Return the [X, Y] coordinate for the center point of the cell that contains the specified text.  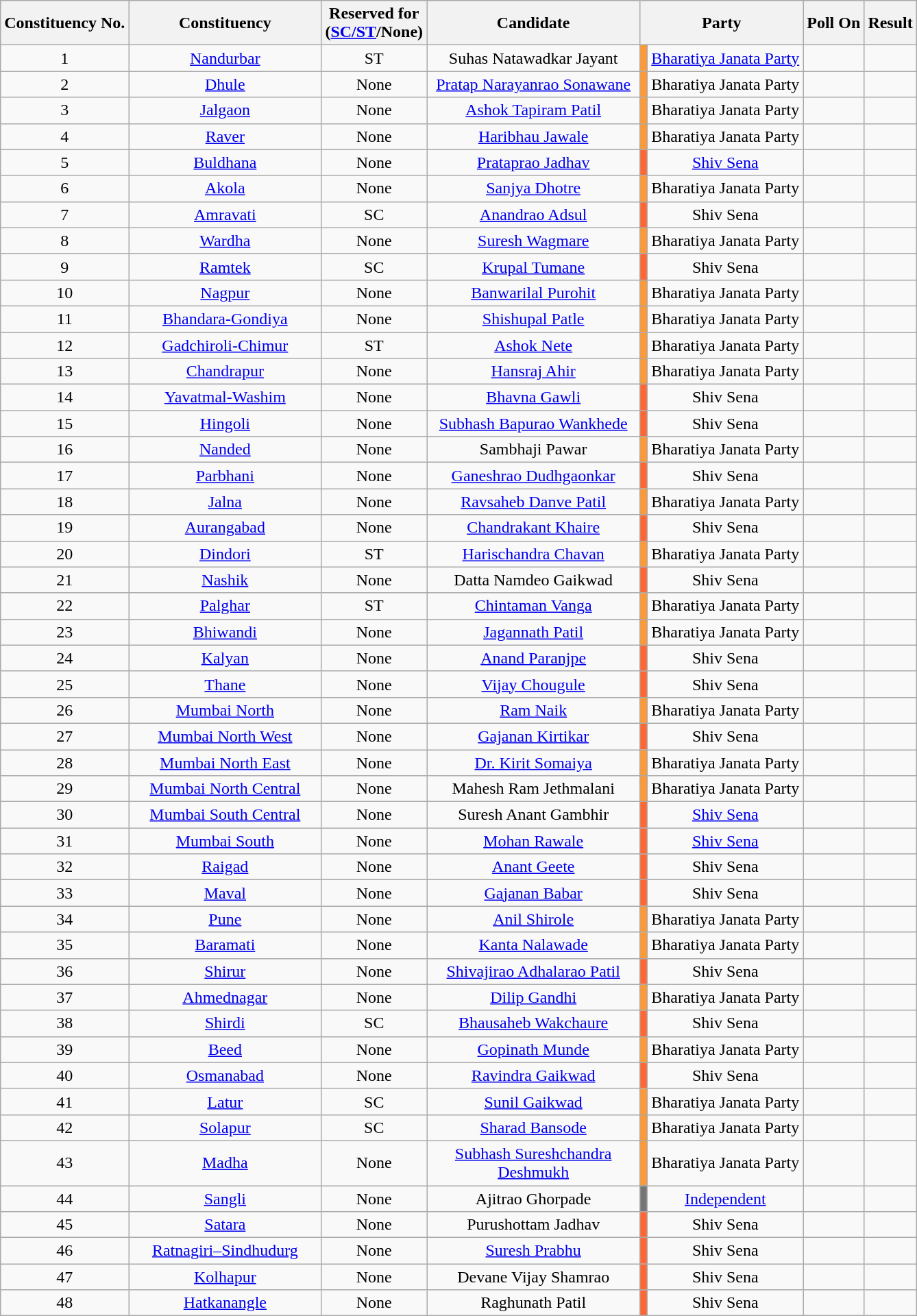
Shishupal Patle [533, 319]
42 [64, 1128]
Mumbai South Central [225, 815]
Suresh Prabhu [533, 1251]
Suhas Natawadkar Jayant [533, 58]
Reserved for(SC/ST/None) [374, 23]
Vijay Chougule [533, 684]
Devane Vijay Shamrao [533, 1277]
Hansraj Ahir [533, 371]
6 [64, 188]
35 [64, 945]
26 [64, 710]
Nashik [225, 580]
36 [64, 971]
Aurangabad [225, 528]
9 [64, 267]
41 [64, 1101]
Latur [225, 1101]
Parbhani [225, 476]
24 [64, 658]
Kolhapur [225, 1277]
Kalyan [225, 658]
25 [64, 684]
Ashok Nete [533, 345]
Independent [725, 1199]
Suresh Wagmare [533, 241]
Sanjya Dhotre [533, 188]
45 [64, 1225]
Gajanan Babar [533, 893]
Mumbai South [225, 841]
48 [64, 1303]
Ravindra Gaikwad [533, 1075]
Nagpur [225, 293]
Hingoli [225, 424]
Pune [225, 919]
Sunil Gaikwad [533, 1101]
Subhash Bapurao Wankhede [533, 424]
Hatkanangle [225, 1303]
33 [64, 893]
Thane [225, 684]
39 [64, 1049]
Ajitrao Ghorpade [533, 1199]
13 [64, 371]
Sambhaji Pawar [533, 450]
Pratap Narayanrao Sonawane [533, 84]
Ashok Tapiram Patil [533, 110]
Raigad [225, 867]
Nandurbar [225, 58]
29 [64, 789]
11 [64, 319]
Jalna [225, 502]
32 [64, 867]
Dhule [225, 84]
Bhiwandi [225, 632]
Subhash Sureshchandra Deshmukh [533, 1162]
Dr. Kirit Somaiya [533, 763]
Dilip Gandhi [533, 997]
Mumbai North West [225, 736]
23 [64, 632]
Dindori [225, 554]
12 [64, 345]
Banwarilal Purohit [533, 293]
46 [64, 1251]
Maval [225, 893]
Mumbai North Central [225, 789]
27 [64, 736]
43 [64, 1162]
1 [64, 58]
Constituency No. [64, 23]
Anandrao Adsul [533, 215]
Bhausaheb Wakchaure [533, 1023]
22 [64, 606]
Gopinath Munde [533, 1049]
3 [64, 110]
Nanded [225, 450]
Solapur [225, 1128]
Harischandra Chavan [533, 554]
Purushottam Jadhav [533, 1225]
Wardha [225, 241]
Jagannath Patil [533, 632]
Anil Shirole [533, 919]
21 [64, 580]
34 [64, 919]
Ganeshrao Dudhgaonkar [533, 476]
5 [64, 162]
Raghunath Patil [533, 1303]
Palghar [225, 606]
Shivajirao Adhalarao Patil [533, 971]
16 [64, 450]
8 [64, 241]
Chintaman Vanga [533, 606]
47 [64, 1277]
Jalgaon [225, 110]
Ravsaheb Danve Patil [533, 502]
30 [64, 815]
Sharad Bansode [533, 1128]
38 [64, 1023]
19 [64, 528]
Poll On [833, 23]
Candidate [533, 23]
31 [64, 841]
Bhandara-Gondiya [225, 319]
Mumbai North East [225, 763]
Amravati [225, 215]
Mumbai North [225, 710]
Madha [225, 1162]
Party [722, 23]
4 [64, 136]
17 [64, 476]
Datta Namdeo Gaikwad [533, 580]
Ratnagiri–Sindhudurg [225, 1251]
Suresh Anant Gambhir [533, 815]
18 [64, 502]
Gajanan Kirtikar [533, 736]
7 [64, 215]
Mohan Rawale [533, 841]
Yavatmal-Washim [225, 398]
Buldhana [225, 162]
Ram Naik [533, 710]
Constituency [225, 23]
Prataprao Jadhav [533, 162]
15 [64, 424]
Beed [225, 1049]
Gadchiroli-Chimur [225, 345]
40 [64, 1075]
Chandrapur [225, 371]
Shirdi [225, 1023]
Anand Paranjpe [533, 658]
Mahesh Ram Jethmalani [533, 789]
Bhavna Gawli [533, 398]
Result [890, 23]
Ramtek [225, 267]
Ahmednagar [225, 997]
Baramati [225, 945]
2 [64, 84]
28 [64, 763]
Haribhau Jawale [533, 136]
44 [64, 1199]
Akola [225, 188]
10 [64, 293]
14 [64, 398]
20 [64, 554]
Chandrakant Khaire [533, 528]
Krupal Tumane [533, 267]
Osmanabad [225, 1075]
Anant Geete [533, 867]
Raver [225, 136]
Shirur [225, 971]
Satara [225, 1225]
Kanta Nalawade [533, 945]
37 [64, 997]
Sangli [225, 1199]
